Determine the [x, y] coordinate at the center of the cell enclosing the given text.  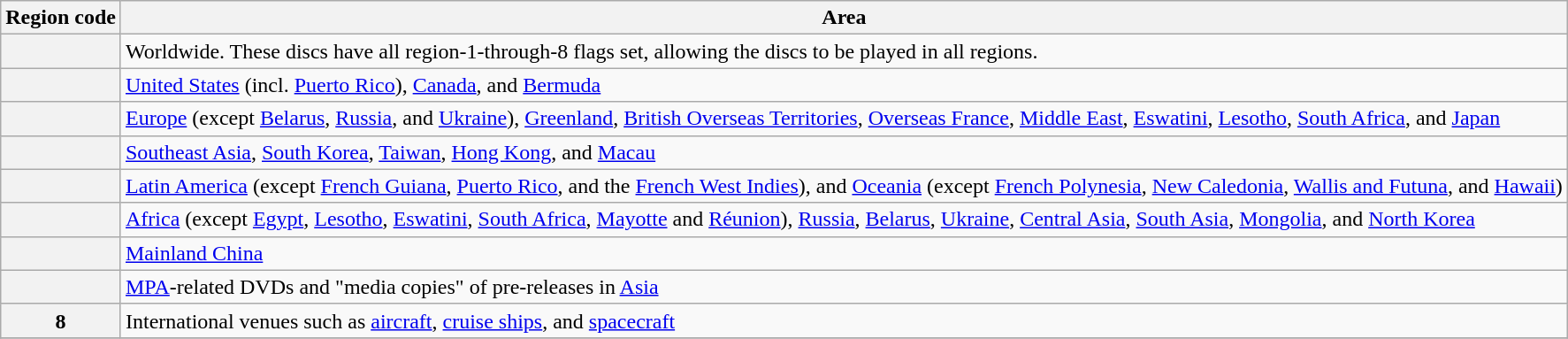
United States (incl. Puerto Rico), Canada, and Bermuda [844, 85]
International venues such as aircraft, cruise ships, and spacecraft [844, 320]
Southeast Asia, South Korea, Taiwan, Hong Kong, and Macau [844, 152]
Area [844, 18]
Region code [61, 18]
Worldwide. These discs have all region-1-through-8 flags set, allowing the discs to be played in all regions. [844, 51]
8 [61, 320]
MPA-related DVDs and "media copies" of pre-releases in Asia [844, 287]
Mainland China [844, 253]
